Determine the [X, Y] coordinate at the center of the cell enclosing the given text.  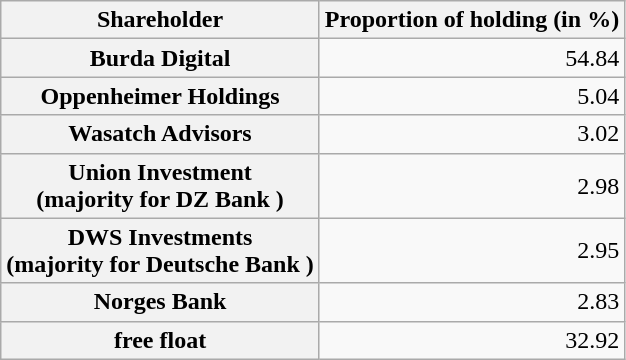
Burda Digital [160, 58]
Norges Bank [160, 302]
Union Investment(majority for DZ Bank ) [160, 186]
Shareholder [160, 20]
free float [160, 340]
5.04 [472, 96]
Wasatch Advisors [160, 134]
Oppenheimer Holdings [160, 96]
DWS Investments(majority for Deutsche Bank ) [160, 250]
3.02 [472, 134]
2.83 [472, 302]
32.92 [472, 340]
2.98 [472, 186]
Proportion of holding (in %) [472, 20]
2.95 [472, 250]
54.84 [472, 58]
